Find where the given text appears and provide that cell's center as (x, y) coordinate. 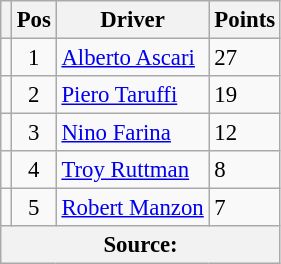
27 (244, 58)
Driver (132, 20)
Points (244, 20)
19 (244, 95)
7 (244, 208)
Pos (34, 20)
Troy Ruttman (132, 170)
Robert Manzon (132, 208)
Alberto Ascari (132, 58)
Nino Farina (132, 133)
3 (34, 133)
4 (34, 170)
5 (34, 208)
Source: (141, 245)
1 (34, 58)
2 (34, 95)
Piero Taruffi (132, 95)
12 (244, 133)
8 (244, 170)
